Provide the (x, y) coordinate of the cell's center where the given text is located.  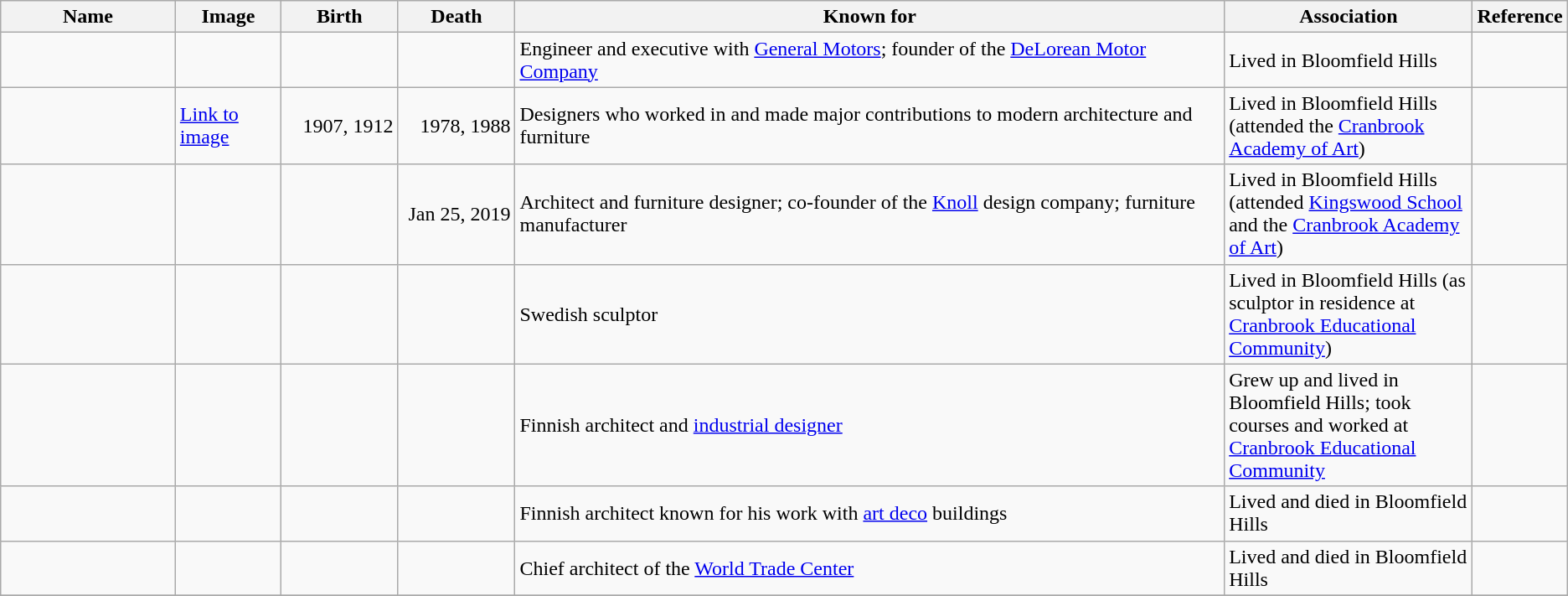
Lived in Bloomfield Hills (1349, 60)
1978, 1988 (456, 126)
Designers who worked in and made major contributions to modern architecture and furniture (869, 126)
Name (89, 17)
Finnish architect and industrial designer (869, 425)
Chief architect of the World Trade Center (869, 568)
Swedish sculptor (869, 314)
Death (456, 17)
Known for (869, 17)
Link to image (228, 126)
Lived in Bloomfield Hills (as sculptor in residence at Cranbrook Educational Community) (1349, 314)
Finnish architect known for his work with art deco buildings (869, 513)
Grew up and lived in Bloomfield Hills; took courses and worked at Cranbrook Educational Community (1349, 425)
Association (1349, 17)
Lived in Bloomfield Hills (attended Kingswood School and the Cranbrook Academy of Art) (1349, 215)
Reference (1519, 17)
Lived in Bloomfield Hills (attended the Cranbrook Academy of Art) (1349, 126)
Jan 25, 2019 (456, 215)
Image (228, 17)
Architect and furniture designer; co-founder of the Knoll design company; furniture manufacturer (869, 215)
Engineer and executive with General Motors; founder of the DeLorean Motor Company (869, 60)
1907, 1912 (340, 126)
Birth (340, 17)
